Return the (x, y) coordinate for the center point of the cell that contains the specified text.  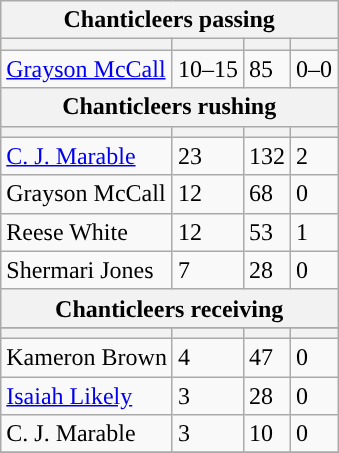
47 (268, 357)
53 (268, 232)
Isaiah Likely (87, 395)
23 (208, 156)
68 (268, 194)
10 (268, 434)
Kameron Brown (87, 357)
7 (208, 270)
Chanticleers passing (170, 20)
Chanticleers rushing (170, 107)
Reese White (87, 232)
132 (268, 156)
Chanticleers receiving (170, 308)
4 (208, 357)
10–15 (208, 69)
2 (314, 156)
1 (314, 232)
Shermari Jones (87, 270)
85 (268, 69)
0–0 (314, 69)
